Extract the (x, y) coordinate from the center of the cell holding the provided text.  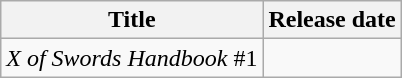
Title (132, 20)
Release date (332, 20)
X of Swords Handbook #1 (132, 58)
